Pinpoint the cell where the given text exists, returning its (X, Y) midpoint coordinate. 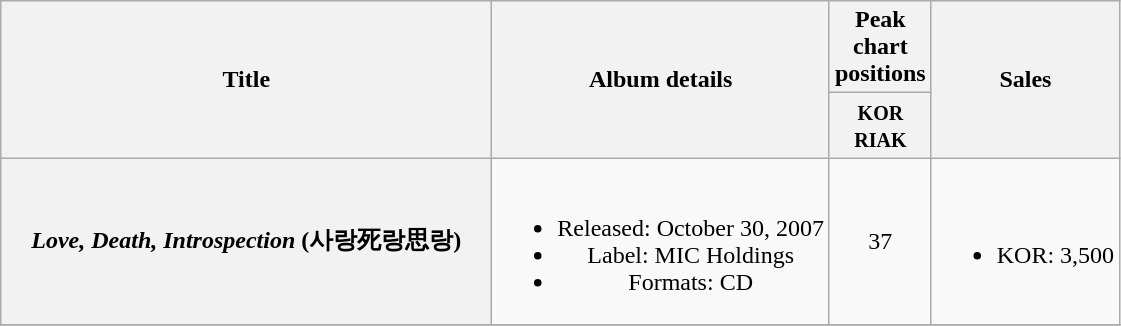
Sales (1025, 80)
KOR: 3,500 (1025, 242)
37 (880, 242)
Title (246, 80)
KORRIAK (880, 126)
Released: October 30, 2007Label: MIC HoldingsFormats: CD (661, 242)
Love, Death, Introspection (사랑死랑思랑) (246, 242)
Peak chart positions (880, 47)
Album details (661, 80)
